Provide the [X, Y] coordinate of the cell's center where the given text is located.  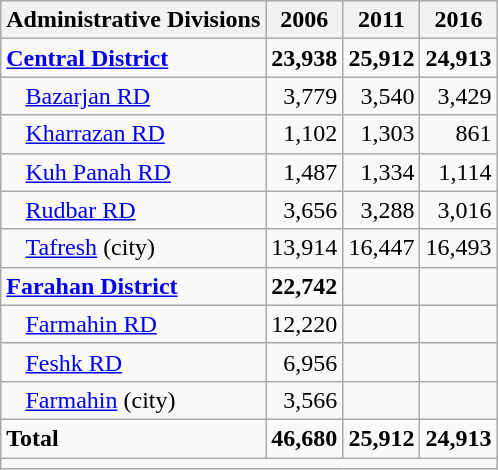
22,742 [304, 286]
1,114 [458, 172]
13,914 [304, 248]
Farmahin RD [134, 324]
6,956 [304, 362]
Feshk RD [134, 362]
1,487 [304, 172]
861 [458, 134]
3,566 [304, 400]
46,680 [304, 438]
3,429 [458, 96]
3,540 [382, 96]
1,102 [304, 134]
Rudbar RD [134, 210]
3,016 [458, 210]
Farahan District [134, 286]
Bazarjan RD [134, 96]
1,334 [382, 172]
3,779 [304, 96]
2011 [382, 20]
1,303 [382, 134]
Administrative Divisions [134, 20]
2006 [304, 20]
2016 [458, 20]
Tafresh (city) [134, 248]
Central District [134, 58]
23,938 [304, 58]
3,656 [304, 210]
Farmahin (city) [134, 400]
Kharrazan RD [134, 134]
16,493 [458, 248]
12,220 [304, 324]
Kuh Panah RD [134, 172]
16,447 [382, 248]
Total [134, 438]
3,288 [382, 210]
